Extract the (X, Y) coordinate from the center of the cell holding the provided text.  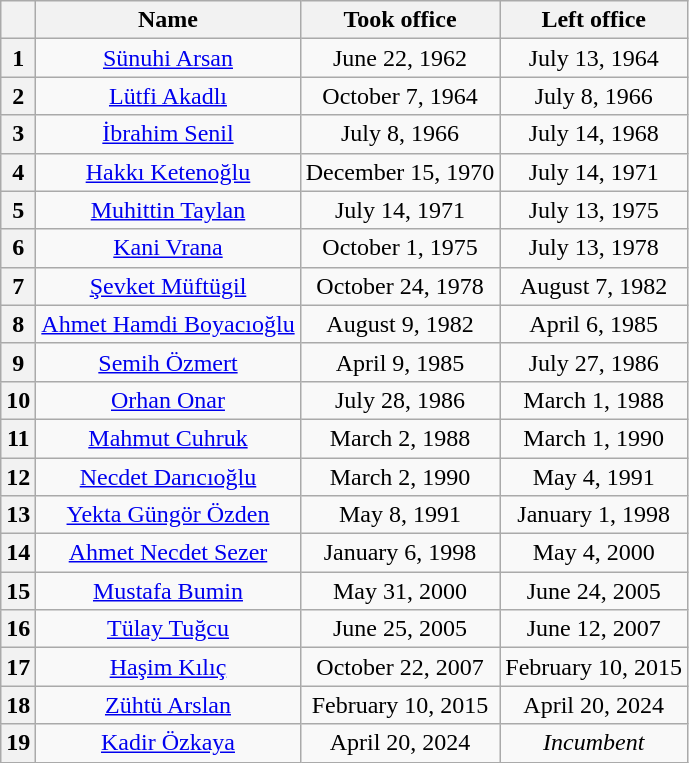
March 1, 1990 (594, 438)
May 4, 2000 (594, 553)
7 (18, 286)
May 4, 1991 (594, 477)
July 13, 1964 (594, 58)
Took office (400, 20)
Sünuhi Arsan (168, 58)
August 7, 1982 (594, 286)
Tülay Tuğcu (168, 629)
October 22, 2007 (400, 667)
June 24, 2005 (594, 591)
April 9, 1985 (400, 362)
Necdet Darıcıoğlu (168, 477)
6 (18, 248)
10 (18, 400)
July 14, 1968 (594, 134)
March 2, 1988 (400, 438)
3 (18, 134)
Ahmet Hamdi Boyacıoğlu (168, 324)
14 (18, 553)
June 12, 2007 (594, 629)
July 13, 1975 (594, 210)
Mustafa Bumin (168, 591)
15 (18, 591)
March 2, 1990 (400, 477)
May 8, 1991 (400, 515)
June 25, 2005 (400, 629)
July 27, 1986 (594, 362)
May 31, 2000 (400, 591)
Lütfi Akadlı (168, 96)
December 15, 1970 (400, 172)
18 (18, 705)
19 (18, 743)
9 (18, 362)
Kadir Özkaya (168, 743)
8 (18, 324)
Kani Vrana (168, 248)
16 (18, 629)
October 24, 1978 (400, 286)
August 9, 1982 (400, 324)
Ahmet Necdet Sezer (168, 553)
13 (18, 515)
Muhittin Taylan (168, 210)
12 (18, 477)
April 6, 1985 (594, 324)
June 22, 1962 (400, 58)
İbrahim Senil (168, 134)
4 (18, 172)
Mahmut Cuhruk (168, 438)
Zühtü Arslan (168, 705)
17 (18, 667)
July 13, 1978 (594, 248)
Incumbent (594, 743)
Yekta Güngör Özden (168, 515)
2 (18, 96)
Haşim Kılıç (168, 667)
October 7, 1964 (400, 96)
Hakkı Ketenoğlu (168, 172)
January 6, 1998 (400, 553)
October 1, 1975 (400, 248)
1 (18, 58)
Name (168, 20)
5 (18, 210)
Orhan Onar (168, 400)
Left office (594, 20)
January 1, 1998 (594, 515)
July 28, 1986 (400, 400)
Şevket Müftügil (168, 286)
Semih Özmert (168, 362)
March 1, 1988 (594, 400)
11 (18, 438)
